Provide the [x, y] coordinate of the cell's center where the given text is located.  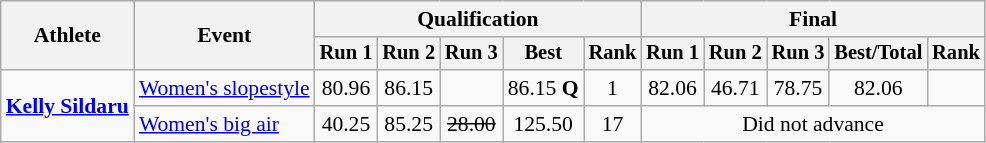
80.96 [346, 88]
Athlete [68, 36]
Best/Total [878, 54]
Best [544, 54]
1 [613, 88]
Kelly Sildaru [68, 106]
Women's slopestyle [224, 88]
85.25 [408, 124]
78.75 [798, 88]
Did not advance [813, 124]
Event [224, 36]
Final [813, 19]
17 [613, 124]
Qualification [478, 19]
Women's big air [224, 124]
28.00 [472, 124]
125.50 [544, 124]
46.71 [736, 88]
86.15 [408, 88]
86.15 Q [544, 88]
40.25 [346, 124]
